Output the [X, Y] coordinate of the center of the cell containing the given text.  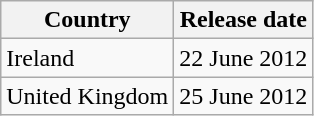
22 June 2012 [244, 58]
United Kingdom [88, 96]
Country [88, 20]
Release date [244, 20]
Ireland [88, 58]
25 June 2012 [244, 96]
